From the cell containing the given text, extract its center point as [X, Y] coordinate. 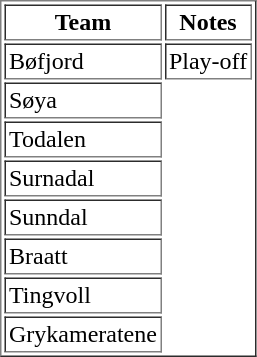
Grykameratene [82, 334]
Play-off [208, 62]
Braatt [82, 256]
Tingvoll [82, 296]
Todalen [82, 140]
Bøfjord [82, 62]
Sunndal [82, 218]
Notes [208, 22]
Søya [82, 100]
Surnadal [82, 178]
Team [82, 22]
